From the cell containing the given text, extract its center point as [X, Y] coordinate. 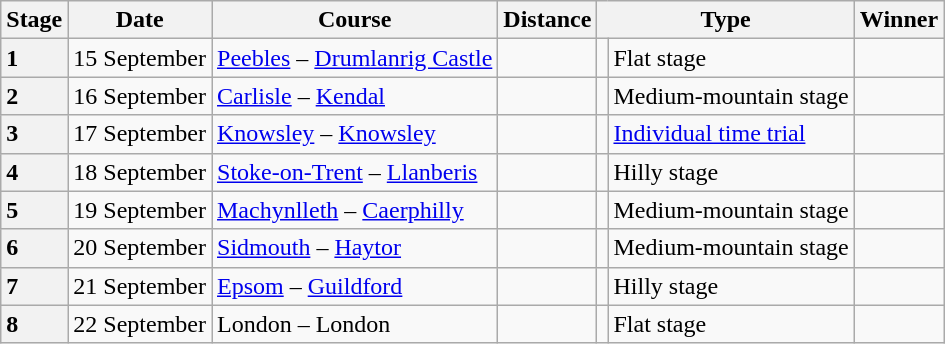
Peebles – Drumlanrig Castle [355, 58]
Machynlleth – Caerphilly [355, 210]
Winner [898, 20]
Distance [548, 20]
2 [34, 96]
Sidmouth – Haytor [355, 248]
15 September [140, 58]
Individual time trial [731, 134]
16 September [140, 96]
6 [34, 248]
5 [34, 210]
8 [34, 324]
7 [34, 286]
Type [726, 20]
Stoke-on-Trent – Llanberis [355, 172]
20 September [140, 248]
Knowsley – Knowsley [355, 134]
17 September [140, 134]
Stage [34, 20]
19 September [140, 210]
London – London [355, 324]
21 September [140, 286]
1 [34, 58]
Epsom – Guildford [355, 286]
3 [34, 134]
Carlisle – Kendal [355, 96]
22 September [140, 324]
18 September [140, 172]
4 [34, 172]
Course [355, 20]
Date [140, 20]
